For the text-containing cell, return its midpoint in [x, y] coordinate format. 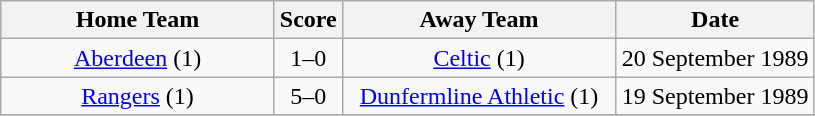
Aberdeen (1) [138, 58]
1–0 [308, 58]
Dunfermline Athletic (1) [479, 96]
Away Team [479, 20]
Rangers (1) [138, 96]
Date [716, 20]
Score [308, 20]
19 September 1989 [716, 96]
20 September 1989 [716, 58]
Home Team [138, 20]
Celtic (1) [479, 58]
5–0 [308, 96]
